Scan for the cell matching the given text and deliver its (X, Y) coordinate at center. 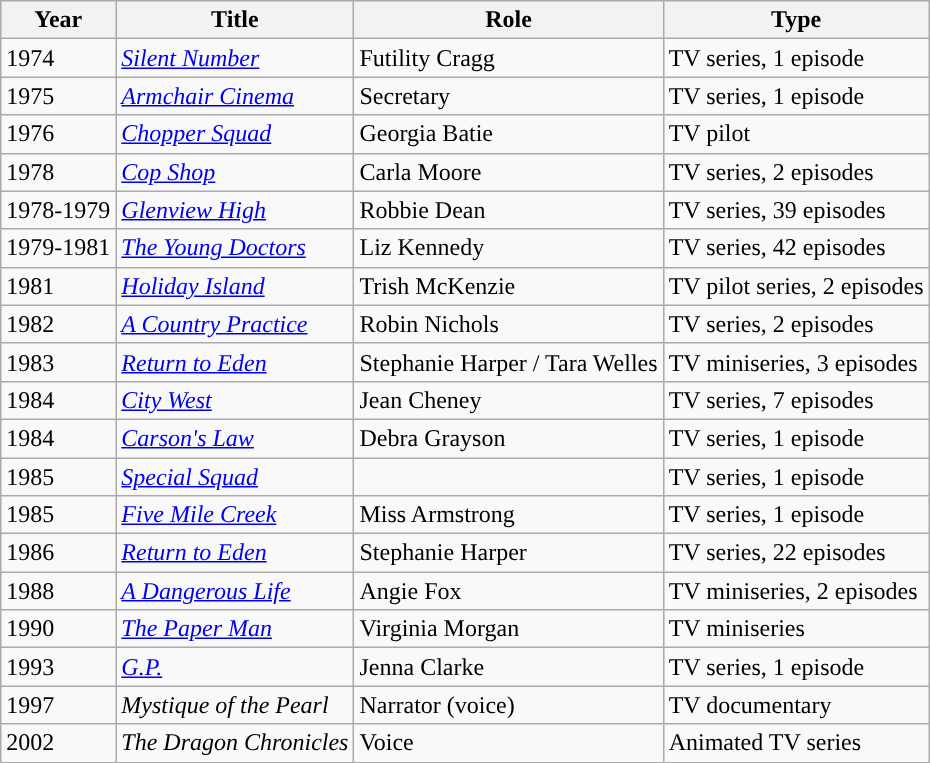
Miss Armstrong (508, 515)
Futility Cragg (508, 58)
Special Squad (235, 477)
1983 (58, 362)
Armchair Cinema (235, 96)
TV miniseries (796, 629)
1982 (58, 324)
Robbie Dean (508, 210)
TV documentary (796, 705)
1974 (58, 58)
Year (58, 20)
Angie Fox (508, 591)
TV pilot (796, 134)
The Dragon Chronicles (235, 743)
1988 (58, 591)
Cop Shop (235, 172)
Jean Cheney (508, 400)
Silent Number (235, 58)
Georgia Batie (508, 134)
TV series, 7 episodes (796, 400)
The Paper Man (235, 629)
Role (508, 20)
Jenna Clarke (508, 667)
1978-1979 (58, 210)
A Dangerous Life (235, 591)
Glenview High (235, 210)
1975 (58, 96)
TV miniseries, 3 episodes (796, 362)
1981 (58, 286)
City West (235, 400)
1978 (58, 172)
Stephanie Harper (508, 553)
1979-1981 (58, 248)
1993 (58, 667)
2002 (58, 743)
G.P. (235, 667)
Robin Nichols (508, 324)
Animated TV series (796, 743)
Title (235, 20)
Type (796, 20)
Holiday Island (235, 286)
TV series, 42 episodes (796, 248)
TV pilot series, 2 episodes (796, 286)
A Country Practice (235, 324)
1997 (58, 705)
Trish McKenzie (508, 286)
Five Mile Creek (235, 515)
Carson's Law (235, 438)
Liz Kennedy (508, 248)
1986 (58, 553)
The Young Doctors (235, 248)
TV series, 22 episodes (796, 553)
Chopper Squad (235, 134)
Virginia Morgan (508, 629)
Narrator (voice) (508, 705)
1990 (58, 629)
Secretary (508, 96)
TV miniseries, 2 episodes (796, 591)
1976 (58, 134)
Carla Moore (508, 172)
TV series, 39 episodes (796, 210)
Voice (508, 743)
Debra Grayson (508, 438)
Mystique of the Pearl (235, 705)
Stephanie Harper / Tara Welles (508, 362)
